Detect which cell encompasses the target text, then output its (X, Y) center coordinate. 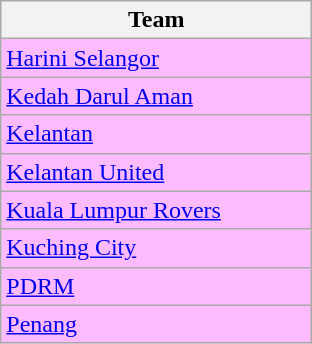
PDRM (156, 286)
Team (156, 20)
Kelantan (156, 134)
Penang (156, 324)
Kedah Darul Aman (156, 96)
Harini Selangor (156, 58)
Kuching City (156, 248)
Kelantan United (156, 172)
Kuala Lumpur Rovers (156, 210)
